Identify which cell holds the provided text, then report its [x, y] central coordinate. 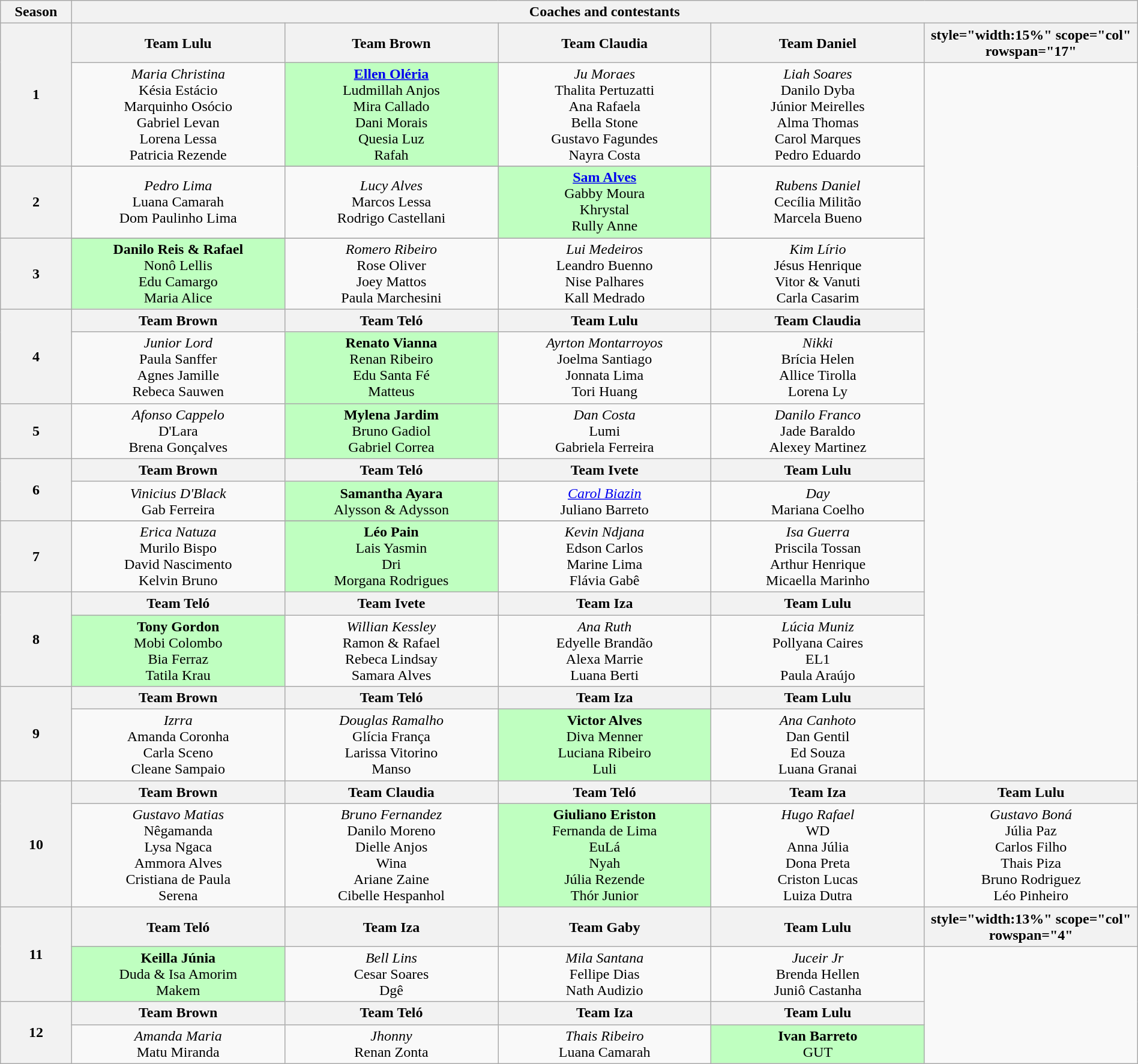
Season [36, 12]
style="width:13%" scope="col" rowspan="4" [1031, 927]
Kim LírioJésus HenriqueVitor & VanutiCarla Casarim [817, 274]
Ayrton MontarroyosJoelma SantiagoJonnata LimaTori Huang [605, 367]
Rubens DanielCecília MilitãoMarcela Bueno [817, 202]
style="width:15%" scope="col" rowspan="17" [1031, 43]
Pedro LimaLuana CamarahDom Paulinho Lima [178, 202]
Bruno FernandezDanilo MorenoDielle AnjosWinaAriane ZaineCibelle Hespanhol [391, 856]
Team Daniel [817, 43]
Coaches and contestants [604, 12]
Romero RibeiroRose OliverJoey MattosPaula Marchesini [391, 274]
Willian KessleyRamon & RafaelRebeca LindsaySamara Alves [391, 651]
Erica NatuzaMurilo BispoDavid NascimentoKelvin Bruno [178, 556]
Bell LinsCesar SoaresDgê [391, 974]
Ana RuthEdyelle BrandãoAlexa MarrieLuana Berti [605, 651]
Junior LordPaula SanfferAgnes JamilleRebeca Sauwen [178, 367]
Mylena JardimBruno GadiolGabriel Correa [391, 431]
Hugo RafaelWDAnna JúliaDona PretaCriston LucasLuiza Dutra [817, 856]
Team Gaby [605, 927]
IzrraAmanda CoronhaCarla ScenoCleane Sampaio [178, 745]
Douglas RamalhoGlícia FrançaLarissa VitorinoManso [391, 745]
Vinicius D'BlackGab Ferreira [178, 500]
Giuliano EristonFernanda de LimaEuLáNyahJúlia RezendeThór Junior [605, 856]
Ivan BarretoGUT [817, 1044]
Gustavo MatiasNêgamandaLysa NgacaAmmora AlvesCristiana de PaulaSerena [178, 856]
Gustavo BonáJúlia PazCarlos FilhoThais PizaBruno RodriguezLéo Pinheiro [1031, 856]
Ellen OlériaLudmillah AnjosMira CalladoDani MoraisQuesia LuzRafah [391, 114]
Keilla JúniaDuda & Isa AmorimMakem [178, 974]
Maria ChristinaKésia EstácioMarquinho OsócioGabriel LevanLorena LessaPatricia Rezende [178, 114]
Léo PainLais YasminDriMorgana Rodrigues [391, 556]
Kevin NdjanaEdson CarlosMarine LimaFlávia Gabê [605, 556]
Dan CostaLumiGabriela Ferreira [605, 431]
Ana CanhotoDan GentilEd SouzaLuana Granai [817, 745]
Renato ViannaRenan RibeiroEdu Santa FéMatteus [391, 367]
12 [36, 1032]
Amanda MariaMatu Miranda [178, 1044]
5 [36, 431]
Danilo FrancoJade BaraldoAlexey Martinez [817, 431]
3 [36, 274]
8 [36, 639]
Thais RibeiroLuana Camarah [605, 1044]
DayMariana Coelho [817, 500]
Tony GordonMobi ColomboBia FerrazTatila Krau [178, 651]
Ju MoraesThalita PertuzattiAna RafaelaBella StoneGustavo FagundesNayra Costa [605, 114]
9 [36, 733]
2 [36, 202]
11 [36, 954]
Liah SoaresDanilo DybaJúnior MeirellesAlma ThomasCarol MarquesPedro Eduardo [817, 114]
JhonnyRenan Zonta [391, 1044]
Lucy AlvesMarcos LessaRodrigo Castellani [391, 202]
4 [36, 356]
7 [36, 556]
Lui MedeirosLeandro BuennoNise PalharesKall Medrado [605, 274]
Lúcia MunizPollyana CairesEL1Paula Araújo [817, 651]
Mila SantanaFellipe DiasNath Audizio [605, 974]
6 [36, 490]
Afonso CappeloD'LaraBrena Gonçalves [178, 431]
Isa GuerraPriscila TossanArthur HenriqueMicaella Marinho [817, 556]
Sam AlvesGabby MouraKhrystalRully Anne [605, 202]
Danilo Reis & RafaelNonô LellisEdu CamargoMaria Alice [178, 274]
NikkiBrícia HelenAllice TirollaLorena Ly [817, 367]
1 [36, 95]
Samantha AyaraAlysson & Adysson [391, 500]
Victor AlvesDiva MennerLuciana RibeiroLuli [605, 745]
Juceir JrBrenda HellenJuniô Castanha [817, 974]
Carol BiazinJuliano Barreto [605, 500]
10 [36, 844]
